Search for the cell housing the specified text and yield its (X, Y) center coordinate. 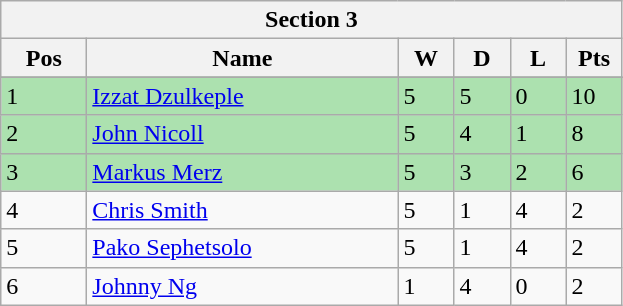
Name (242, 58)
Pts (594, 58)
10 (594, 96)
John Nicoll (242, 134)
Pako Sephetsolo (242, 248)
Izzat Dzulkeple (242, 96)
D (482, 58)
Markus Merz (242, 172)
W (426, 58)
Chris Smith (242, 210)
Johnny Ng (242, 286)
Section 3 (312, 20)
8 (594, 134)
L (538, 58)
Pos (44, 58)
